Pinpoint the cell where the given text exists, returning its (X, Y) midpoint coordinate. 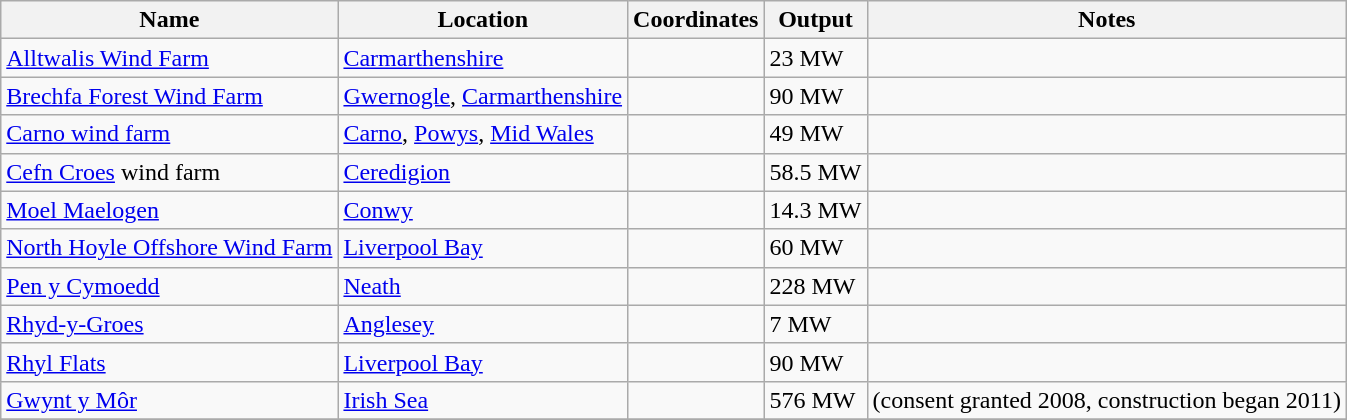
Rhyd-y-Groes (170, 324)
Location (483, 20)
Name (170, 20)
Carno wind farm (170, 134)
Ceredigion (483, 172)
Coordinates (696, 20)
Conwy (483, 210)
Pen y Cymoedd (170, 286)
228 MW (816, 286)
576 MW (816, 400)
Neath (483, 286)
49 MW (816, 134)
58.5 MW (816, 172)
(consent granted 2008, construction began 2011) (1106, 400)
North Hoyle Offshore Wind Farm (170, 248)
Carmarthenshire (483, 58)
Output (816, 20)
Irish Sea (483, 400)
Brechfa Forest Wind Farm (170, 96)
Rhyl Flats (170, 362)
Gwernogle, Carmarthenshire (483, 96)
Moel Maelogen (170, 210)
Cefn Croes wind farm (170, 172)
Anglesey (483, 324)
60 MW (816, 248)
7 MW (816, 324)
Alltwalis Wind Farm (170, 58)
Carno, Powys, Mid Wales (483, 134)
23 MW (816, 58)
Gwynt y Môr (170, 400)
Notes (1106, 20)
14.3 MW (816, 210)
